Provide the [X, Y] coordinate of the cell's center where the given text is located.  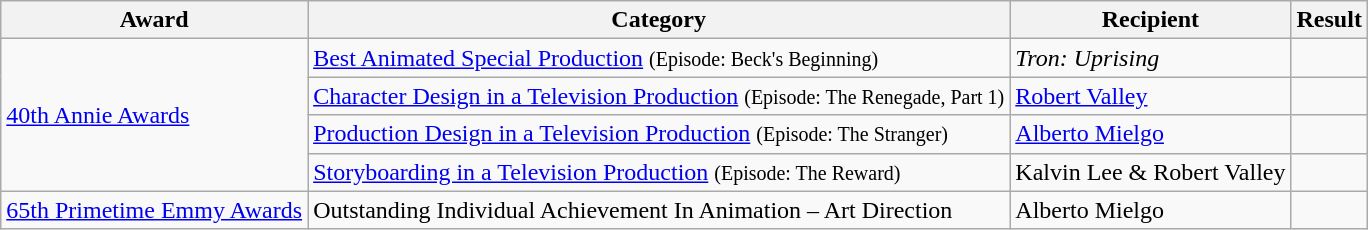
65th Primetime Emmy Awards [154, 210]
Best Animated Special Production (Episode: Beck's Beginning) [659, 58]
Outstanding Individual Achievement In Animation – Art Direction [659, 210]
Result [1329, 20]
Storyboarding in a Television Production (Episode: The Reward) [659, 172]
40th Annie Awards [154, 115]
Kalvin Lee & Robert Valley [1150, 172]
Category [659, 20]
Recipient [1150, 20]
Tron: Uprising [1150, 58]
Production Design in a Television Production (Episode: The Stranger) [659, 134]
Character Design in a Television Production (Episode: The Renegade, Part 1) [659, 96]
Robert Valley [1150, 96]
Award [154, 20]
